Extract the [X, Y] coordinate from the center of the cell holding the provided text.  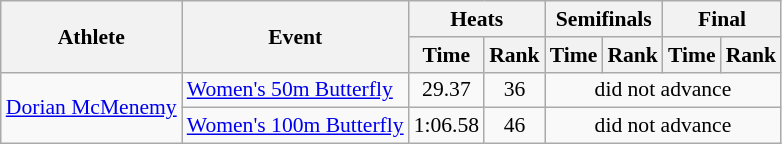
36 [514, 90]
Event [296, 36]
Dorian McMenemy [92, 108]
29.37 [446, 90]
Final [722, 19]
Women's 50m Butterfly [296, 90]
Athlete [92, 36]
1:06.58 [446, 126]
46 [514, 126]
Women's 100m Butterfly [296, 126]
Semifinals [604, 19]
Heats [477, 19]
